Locate the cell with the specified text and output its (X, Y) center coordinate. 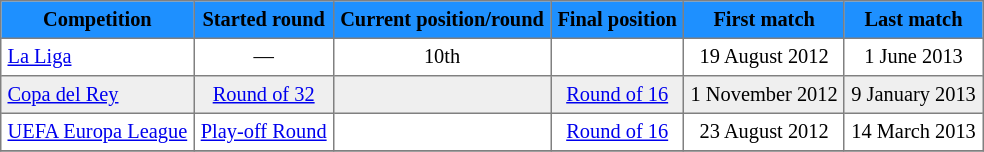
— (264, 57)
1 November 2012 (764, 95)
First match (764, 20)
19 August 2012 (764, 57)
23 August 2012 (764, 132)
14 March 2013 (913, 132)
UEFA Europa League (98, 132)
Final position (618, 20)
1 June 2013 (913, 57)
La Liga (98, 57)
10th (442, 57)
Copa del Rey (98, 95)
9 January 2013 (913, 95)
Current position/round (442, 20)
Last match (913, 20)
Round of 32 (264, 95)
Started round (264, 20)
Competition (98, 20)
Play-off Round (264, 132)
